Pinpoint the cell where the given text exists, returning its (X, Y) midpoint coordinate. 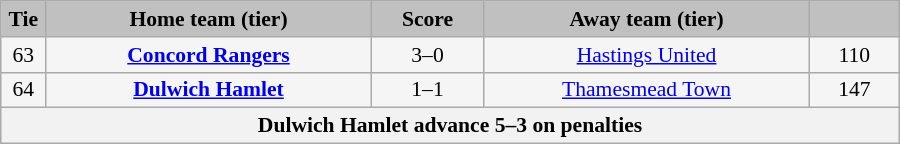
63 (24, 55)
Dulwich Hamlet advance 5–3 on penalties (450, 126)
Hastings United (647, 55)
Dulwich Hamlet (209, 90)
147 (854, 90)
Tie (24, 19)
64 (24, 90)
Thamesmead Town (647, 90)
Concord Rangers (209, 55)
Away team (tier) (647, 19)
1–1 (427, 90)
Home team (tier) (209, 19)
Score (427, 19)
110 (854, 55)
3–0 (427, 55)
